Output the (x, y) coordinate of the center of the cell containing the given text.  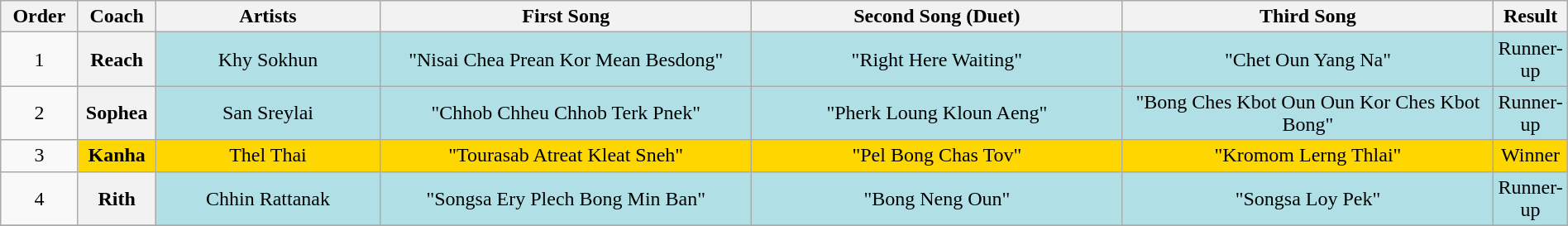
Third Song (1308, 17)
4 (40, 199)
"Nisai Chea Prean Kor Mean Besdong" (566, 60)
"Chhob Chheu Chhob Terk Pnek" (566, 113)
Artists (268, 17)
"Pherk Loung Kloun Aeng" (937, 113)
Result (1530, 17)
Rith (117, 199)
Order (40, 17)
1 (40, 60)
Reach (117, 60)
Thel Thai (268, 156)
"Bong Ches Kbot Oun Oun Kor Ches Kbot Bong" (1308, 113)
2 (40, 113)
Winner (1530, 156)
"Tourasab Atreat Kleat Sneh" (566, 156)
Coach (117, 17)
Khy Sokhun (268, 60)
First Song (566, 17)
"Bong Neng Oun" (937, 199)
Second Song (Duet) (937, 17)
"Kromom Lerng Thlai" (1308, 156)
"Chet Oun Yang Na" (1308, 60)
Sophea (117, 113)
"Songsa Ery Plech Bong Min Ban" (566, 199)
"Right Here Waiting" (937, 60)
Kanha (117, 156)
"Songsa Loy Pek" (1308, 199)
Chhin Rattanak (268, 199)
3 (40, 156)
"Pel Bong Chas Tov" (937, 156)
San Sreylai (268, 113)
